From the cell containing the given text, extract its center point as [X, Y] coordinate. 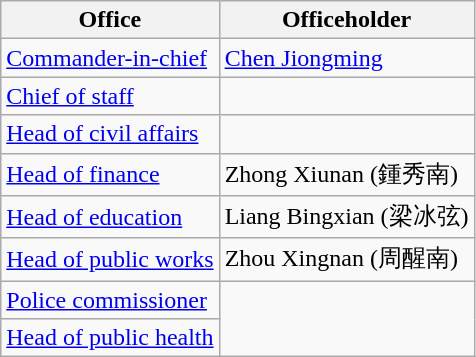
Zhong Xiunan (鍾秀南) [346, 174]
Chen Jiongming [346, 58]
Office [110, 20]
Head of public health [110, 338]
Police commissioner [110, 300]
Liang Bingxian (梁冰弦) [346, 218]
Head of public works [110, 260]
Zhou Xingnan (周醒南) [346, 260]
Officeholder [346, 20]
Head of finance [110, 174]
Chief of staff [110, 96]
Commander-in-chief [110, 58]
Head of civil affairs [110, 134]
Head of education [110, 218]
